Provide the [X, Y] coordinate of the cell's center where the given text is located.  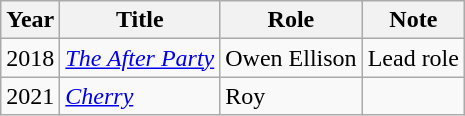
2021 [30, 96]
Title [140, 20]
Role [291, 20]
Owen Ellison [291, 58]
Year [30, 20]
Roy [291, 96]
Note [413, 20]
2018 [30, 58]
Cherry [140, 96]
The After Party [140, 58]
Lead role [413, 58]
